Detect which cell encompasses the target text, then output its [x, y] center coordinate. 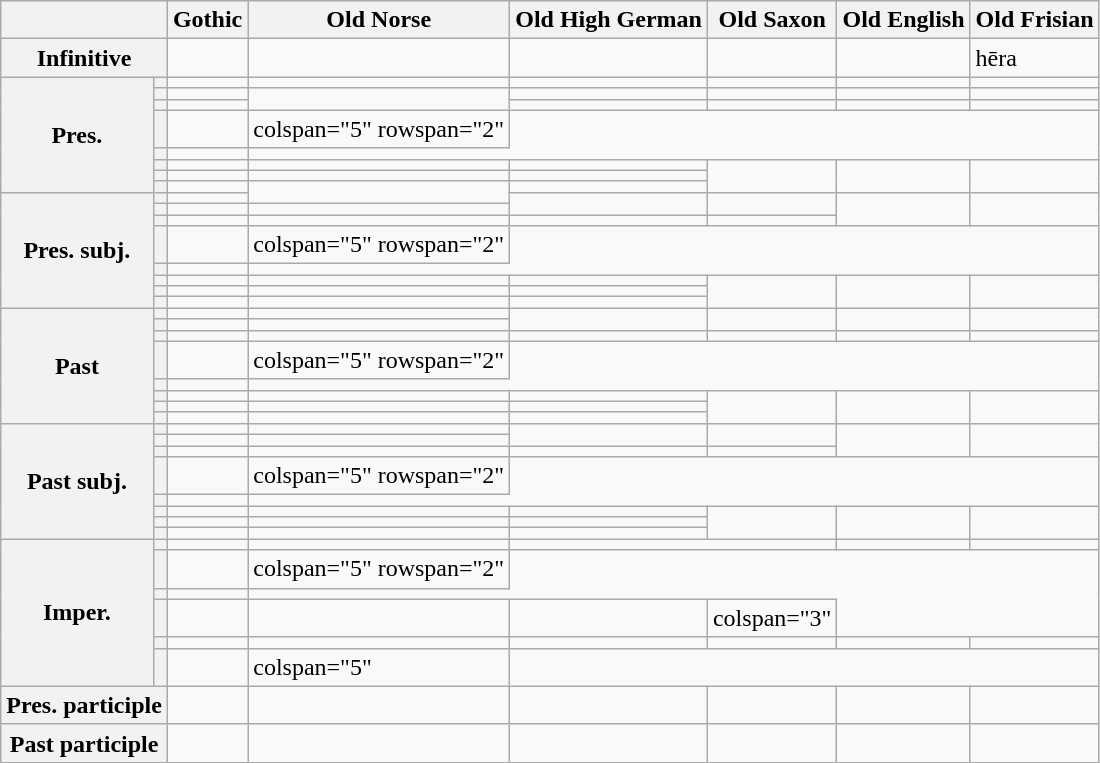
Infinitive [84, 58]
Imper. [77, 612]
Pres. subj. [77, 250]
Old Saxon [772, 20]
Old Frisian [1034, 20]
Past participle [84, 743]
Past subj. [77, 481]
Past [77, 366]
colspan="3" [772, 618]
Pres. participle [84, 705]
colspan="5" [379, 667]
hēra [1034, 58]
Gothic [207, 20]
Old Norse [379, 20]
Old English [904, 20]
Pres. [77, 135]
Old High German [609, 20]
